Identify which cell holds the provided text, then report its (X, Y) central coordinate. 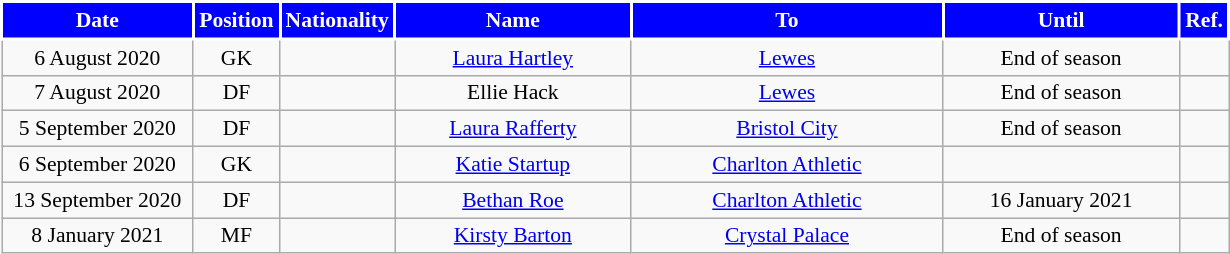
Bristol City (787, 129)
6 September 2020 (98, 165)
13 September 2020 (98, 200)
6 August 2020 (98, 57)
Until (1062, 20)
Laura Hartley (514, 57)
Name (514, 20)
MF (236, 236)
Kirsty Barton (514, 236)
Ref. (1204, 20)
16 January 2021 (1062, 200)
8 January 2021 (98, 236)
7 August 2020 (98, 93)
Date (98, 20)
Crystal Palace (787, 236)
Katie Startup (514, 165)
5 September 2020 (98, 129)
To (787, 20)
Bethan Roe (514, 200)
Ellie Hack (514, 93)
Position (236, 20)
Nationality (338, 20)
Laura Rafferty (514, 129)
